Detect which cell encompasses the target text, then output its (x, y) center coordinate. 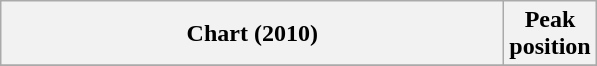
Peakposition (550, 34)
Chart (2010) (252, 34)
